Return the [X, Y] coordinate for the center point of the cell that contains the specified text.  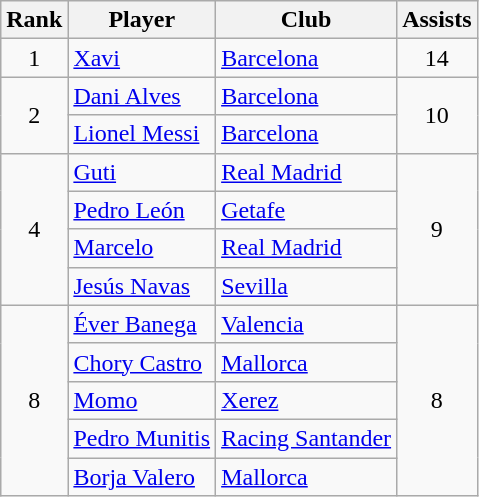
Pedro Munitis [142, 438]
Assists [437, 20]
Borja Valero [142, 477]
Valencia [306, 324]
Pedro León [142, 210]
4 [34, 229]
Player [142, 20]
Rank [34, 20]
1 [34, 58]
Dani Alves [142, 96]
Sevilla [306, 286]
Xavi [142, 58]
9 [437, 229]
Jesús Navas [142, 286]
10 [437, 115]
Éver Banega [142, 324]
Club [306, 20]
2 [34, 115]
Chory Castro [142, 362]
14 [437, 58]
Getafe [306, 210]
Guti [142, 172]
Racing Santander [306, 438]
Momo [142, 400]
Xerez [306, 400]
Lionel Messi [142, 134]
Marcelo [142, 248]
